Identify which cell holds the provided text, then report its [x, y] central coordinate. 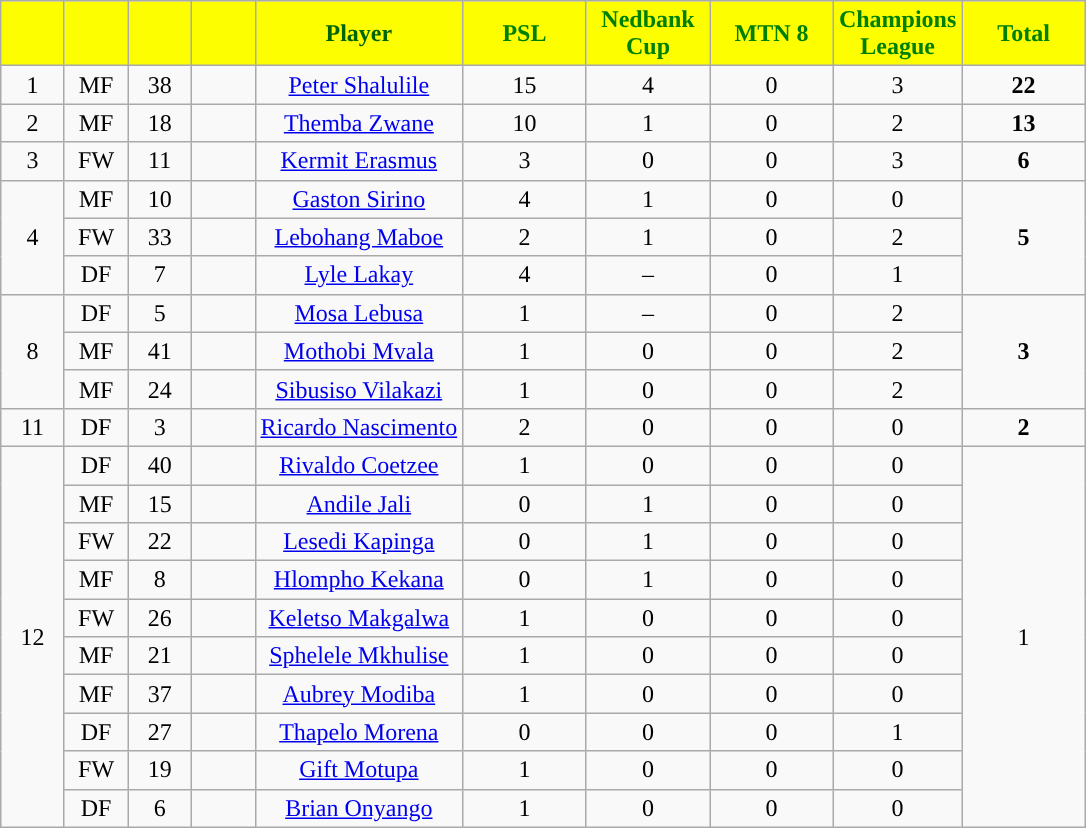
Lyle Lakay [359, 275]
18 [160, 123]
Keletso Makgalwa [359, 618]
Mothobi Mvala [359, 351]
Peter Shalulile [359, 85]
33 [160, 237]
13 [1024, 123]
Ricardo Nascimento [359, 427]
40 [160, 465]
41 [160, 351]
Hlompho Kekana [359, 580]
Gaston Sirino [359, 199]
21 [160, 656]
38 [160, 85]
7 [160, 275]
Gift Motupa [359, 770]
Themba Zwane [359, 123]
Andile Jali [359, 503]
Sibusiso Vilakazi [359, 389]
12 [33, 636]
Sphelele Mkhulise [359, 656]
Brian Onyango [359, 808]
19 [160, 770]
Nedbank Cup [648, 34]
27 [160, 732]
Player [359, 34]
24 [160, 389]
MTN 8 [772, 34]
PSL [525, 34]
Aubrey Modiba [359, 694]
Kermit Erasmus [359, 161]
26 [160, 618]
37 [160, 694]
Thapelo Morena [359, 732]
Lebohang Maboe [359, 237]
Mosa Lebusa [359, 313]
Total [1024, 34]
Rivaldo Coetzee [359, 465]
Champions League [897, 34]
Lesedi Kapinga [359, 542]
